From the cell containing the given text, extract its center point as (X, Y) coordinate. 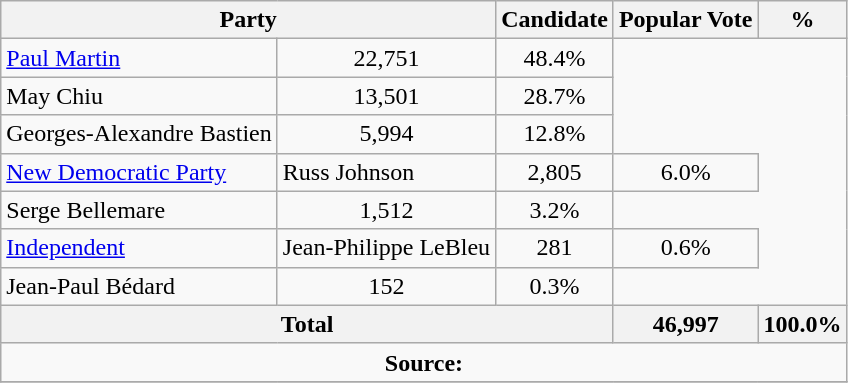
3.2% (555, 210)
Paul Martin (140, 58)
2,805 (555, 172)
% (802, 20)
Party (248, 20)
13,501 (386, 96)
Total (308, 324)
28.7% (555, 96)
Popular Vote (686, 20)
281 (555, 248)
Candidate (555, 20)
22,751 (386, 58)
Jean-Philippe LeBleu (386, 248)
12.8% (555, 134)
Serge Bellemare (140, 210)
May Chiu (140, 96)
Jean-Paul Bédard (140, 286)
0.6% (686, 248)
Russ Johnson (386, 172)
152 (386, 286)
Independent (140, 248)
Georges-Alexandre Bastien (140, 134)
6.0% (686, 172)
Source: (424, 362)
1,512 (386, 210)
46,997 (686, 324)
48.4% (555, 58)
5,994 (386, 134)
New Democratic Party (140, 172)
100.0% (802, 324)
0.3% (555, 286)
